Return the (x, y) coordinate for the center point of the cell that contains the specified text.  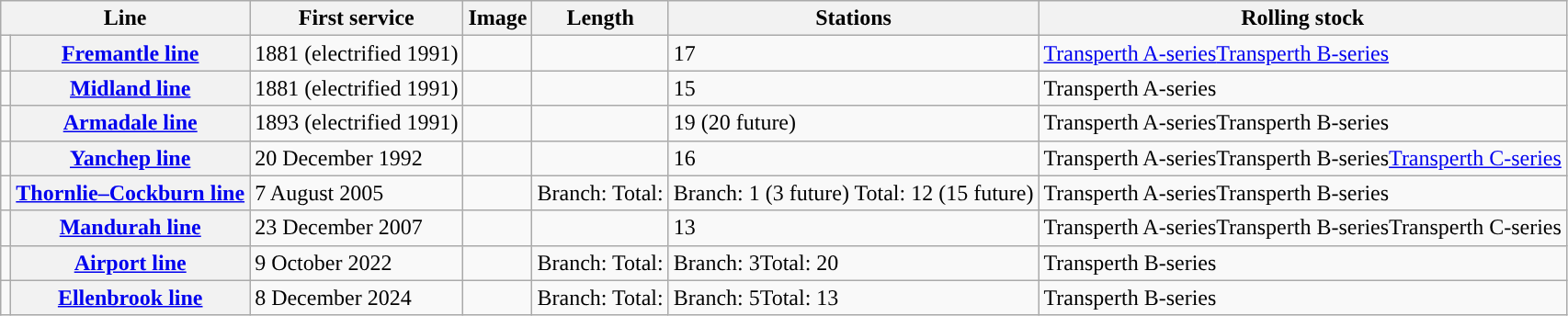
15 (853, 88)
13 (853, 228)
Ellenbrook line (131, 298)
Transperth A-series (1302, 88)
Thornlie–Cockburn line (131, 193)
Image (498, 18)
Line (125, 18)
Branch: 3Total: 20 (853, 263)
Rolling stock (1302, 18)
16 (853, 158)
Mandurah line (131, 228)
Yanchep line (131, 158)
First service (357, 18)
Airport line (131, 263)
Branch: 1 (3 future) Total: 12 (15 future) (853, 193)
7 August 2005 (357, 193)
19 (20 future) (853, 123)
20 December 1992 (357, 158)
Midland line (131, 88)
Fremantle line (131, 53)
8 December 2024 (357, 298)
9 October 2022 (357, 263)
Stations (853, 18)
1893 (electrified 1991) (357, 123)
Branch: 5Total: 13 (853, 298)
Length (600, 18)
23 December 2007 (357, 228)
Armadale line (131, 123)
17 (853, 53)
